From the cell containing the given text, extract its center point as (x, y) coordinate. 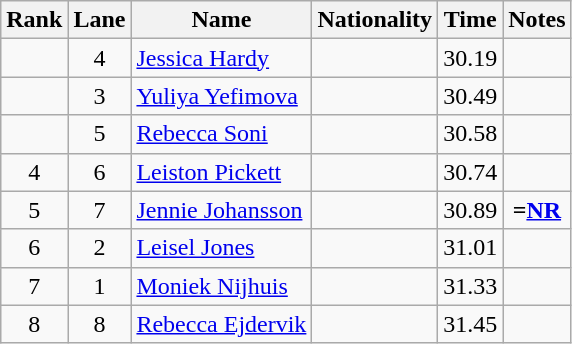
Rank (34, 20)
30.19 (470, 58)
30.58 (470, 134)
Leiston Pickett (222, 172)
Time (470, 20)
31.45 (470, 324)
Yuliya Yefimova (222, 96)
Moniek Nijhuis (222, 286)
Lane (100, 20)
31.33 (470, 286)
Notes (537, 20)
Jessica Hardy (222, 58)
Leisel Jones (222, 248)
30.89 (470, 210)
30.49 (470, 96)
Rebecca Ejdervik (222, 324)
Jennie Johansson (222, 210)
2 (100, 248)
Rebecca Soni (222, 134)
30.74 (470, 172)
31.01 (470, 248)
1 (100, 286)
Name (222, 20)
=NR (537, 210)
Nationality (375, 20)
3 (100, 96)
